Detect which cell encompasses the target text, then output its (x, y) center coordinate. 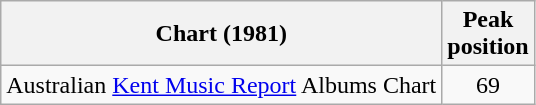
Peakposition (488, 34)
69 (488, 85)
Chart (1981) (222, 34)
Australian Kent Music Report Albums Chart (222, 85)
